For the text-containing cell, return its midpoint in [x, y] coordinate format. 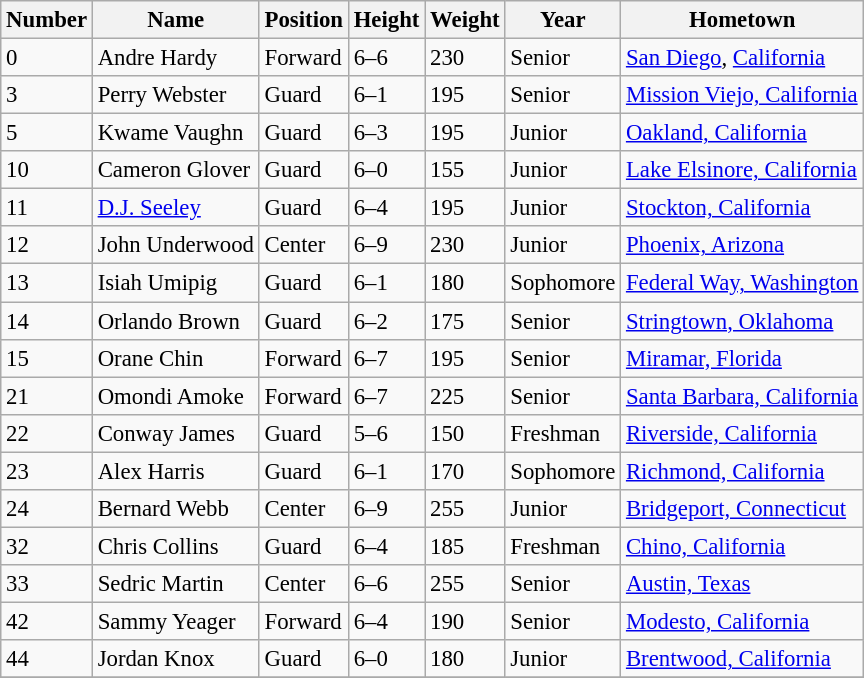
6–2 [386, 321]
Alex Harris [176, 471]
Austin, Texas [742, 584]
Miramar, Florida [742, 358]
Bernard Webb [176, 509]
Sammy Yeager [176, 621]
23 [47, 471]
Perry Webster [176, 95]
San Diego, California [742, 58]
Weight [465, 20]
Brentwood, California [742, 659]
Federal Way, Washington [742, 283]
44 [47, 659]
Oakland, California [742, 133]
155 [465, 170]
Kwame Vaughn [176, 133]
32 [47, 546]
150 [465, 433]
Cameron Glover [176, 170]
Year [563, 20]
Jordan Knox [176, 659]
185 [465, 546]
Chris Collins [176, 546]
22 [47, 433]
5–6 [386, 433]
170 [465, 471]
5 [47, 133]
Number [47, 20]
Mission Viejo, California [742, 95]
6–3 [386, 133]
11 [47, 208]
33 [47, 584]
225 [465, 396]
Lake Elsinore, California [742, 170]
Riverside, California [742, 433]
14 [47, 321]
13 [47, 283]
Hometown [742, 20]
24 [47, 509]
0 [47, 58]
12 [47, 245]
Height [386, 20]
21 [47, 396]
Modesto, California [742, 621]
Chino, California [742, 546]
Stockton, California [742, 208]
John Underwood [176, 245]
10 [47, 170]
Andre Hardy [176, 58]
Orane Chin [176, 358]
Position [304, 20]
Omondi Amoke [176, 396]
Santa Barbara, California [742, 396]
15 [47, 358]
Orlando Brown [176, 321]
Phoenix, Arizona [742, 245]
3 [47, 95]
Stringtown, Oklahoma [742, 321]
Name [176, 20]
175 [465, 321]
Richmond, California [742, 471]
Conway James [176, 433]
Bridgeport, Connecticut [742, 509]
190 [465, 621]
42 [47, 621]
D.J. Seeley [176, 208]
Isiah Umipig [176, 283]
Sedric Martin [176, 584]
